Detect which cell encompasses the target text, then output its [x, y] center coordinate. 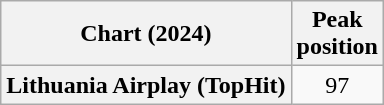
Chart (2024) [146, 34]
Peakposition [337, 34]
Lithuania Airplay (TopHit) [146, 85]
97 [337, 85]
